Search for the cell housing the specified text and yield its (X, Y) center coordinate. 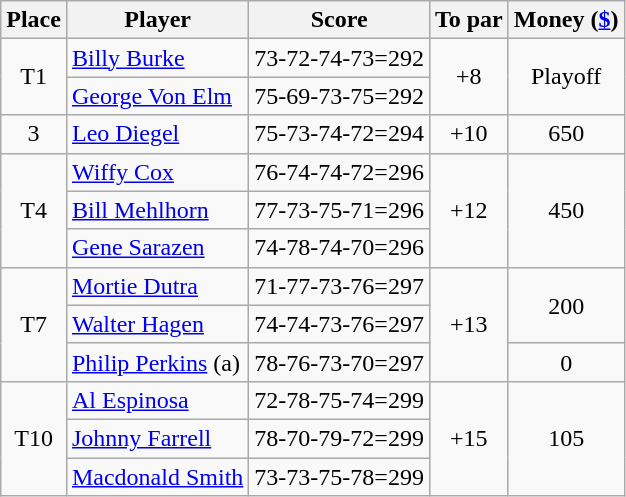
Mortie Dutra (157, 286)
75-69-73-75=292 (340, 96)
Wiffy Cox (157, 172)
+13 (468, 324)
73-73-75-78=299 (340, 477)
Philip Perkins (a) (157, 362)
Johnny Farrell (157, 438)
To par (468, 20)
+12 (468, 210)
73-72-74-73=292 (340, 58)
74-74-73-76=297 (340, 324)
T4 (34, 210)
+8 (468, 77)
Billy Burke (157, 58)
200 (566, 305)
74-78-74-70=296 (340, 248)
Gene Sarazen (157, 248)
105 (566, 438)
76-74-74-72=296 (340, 172)
71-77-73-76=297 (340, 286)
+10 (468, 134)
450 (566, 210)
Place (34, 20)
Leo Diegel (157, 134)
77-73-75-71=296 (340, 210)
0 (566, 362)
T10 (34, 438)
+15 (468, 438)
Money ($) (566, 20)
Playoff (566, 77)
Walter Hagen (157, 324)
Player (157, 20)
Al Espinosa (157, 400)
78-70-79-72=299 (340, 438)
T1 (34, 77)
72-78-75-74=299 (340, 400)
78-76-73-70=297 (340, 362)
Macdonald Smith (157, 477)
3 (34, 134)
Score (340, 20)
Bill Mehlhorn (157, 210)
650 (566, 134)
75-73-74-72=294 (340, 134)
George Von Elm (157, 96)
T7 (34, 324)
